Identify which cell holds the provided text, then report its (x, y) central coordinate. 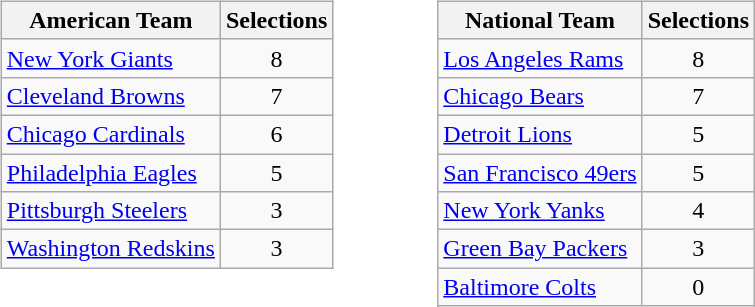
New York Giants (110, 58)
Baltimore Colts (540, 287)
Washington Redskins (110, 249)
National Team (540, 20)
San Francisco 49ers (540, 173)
Detroit Lions (540, 134)
Los Angeles Rams (540, 58)
New York Yanks (540, 211)
Chicago Cardinals (110, 134)
American Team (110, 20)
Chicago Bears (540, 96)
0 (698, 287)
Green Bay Packers (540, 249)
Pittsburgh Steelers (110, 211)
Philadelphia Eagles (110, 173)
Cleveland Browns (110, 96)
4 (698, 211)
6 (276, 134)
